Output the [X, Y] coordinate of the center of the cell containing the given text.  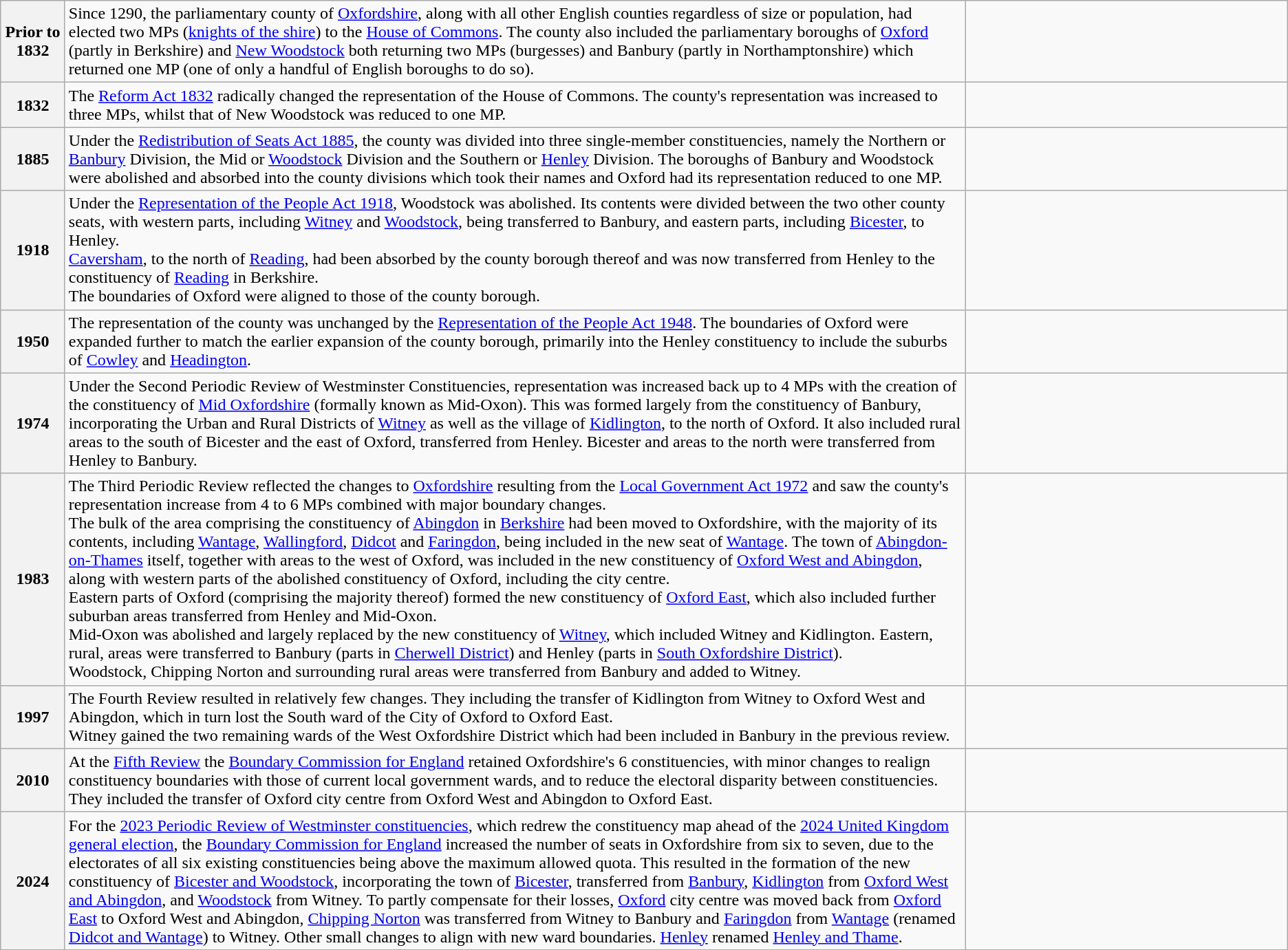
1974 [33, 423]
1918 [33, 250]
1832 [33, 105]
1885 [33, 159]
1983 [33, 579]
2024 [33, 881]
2010 [33, 780]
1997 [33, 717]
1950 [33, 341]
Prior to 1832 [33, 41]
